Locate the cell with the specified text and output its [x, y] center coordinate. 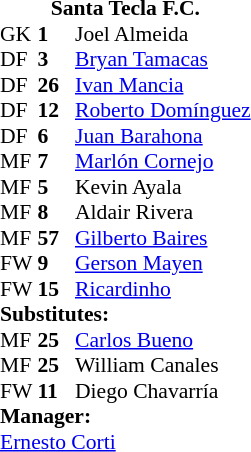
11 [57, 390]
7 [57, 161]
Juan Barahona [163, 135]
Diego Chavarría [163, 390]
5 [57, 186]
3 [57, 59]
26 [57, 84]
57 [57, 237]
Gilberto Baires [163, 237]
Substitutes: [126, 314]
8 [57, 212]
William Canales [163, 365]
Kevin Ayala [163, 186]
Joel Almeida [163, 33]
1 [57, 33]
Ricardinho [163, 288]
15 [57, 288]
Aldair Rivera [163, 212]
Manager: [126, 416]
6 [57, 135]
Ivan Mancia [163, 84]
Marlón Cornejo [163, 161]
12 [57, 110]
GK [19, 33]
Bryan Tamacas [163, 59]
Gerson Mayen [163, 263]
Roberto Domínguez [163, 110]
Carlos Bueno [163, 339]
9 [57, 263]
